Scan for the cell matching the given text and deliver its [X, Y] coordinate at center. 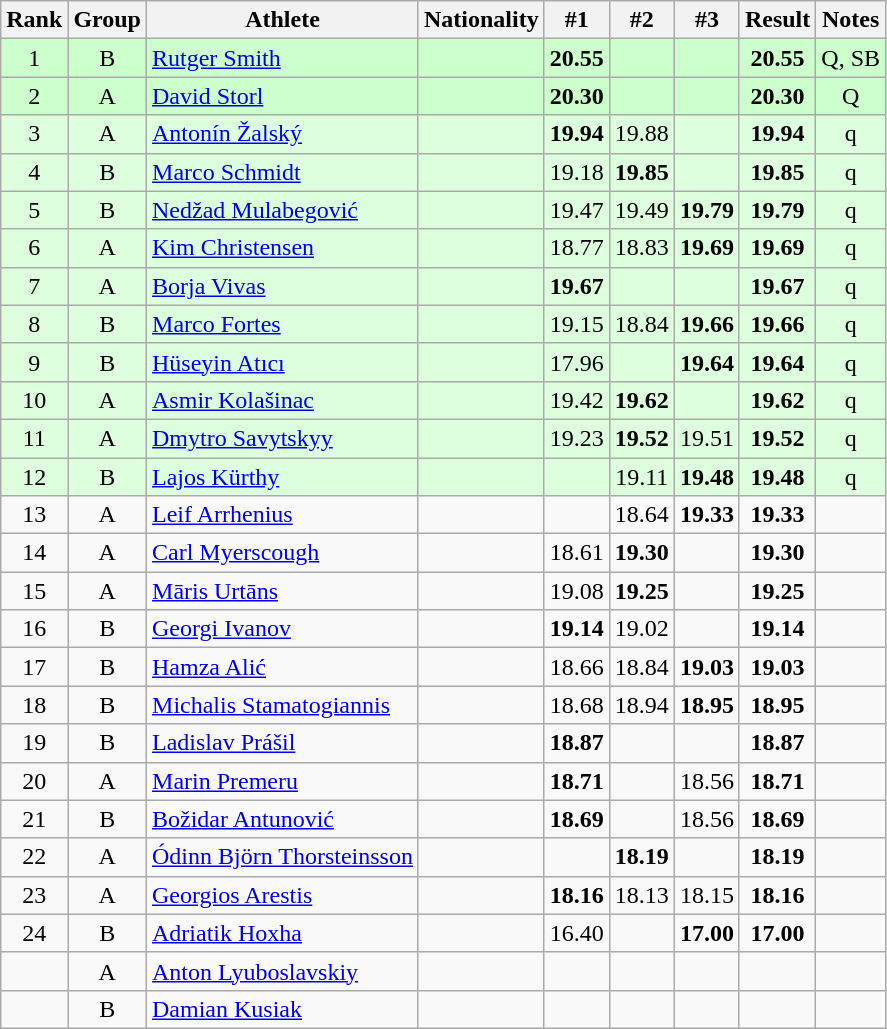
Hamza Alić [283, 667]
Rank [34, 20]
Dmytro Savytskyy [283, 438]
Māris Urtāns [283, 591]
17 [34, 667]
Borja Vivas [283, 286]
18.66 [576, 667]
Božidar Antunović [283, 819]
19.42 [576, 400]
19.49 [642, 210]
#2 [642, 20]
14 [34, 553]
19.02 [642, 629]
19.88 [642, 134]
Lajos Kürthy [283, 477]
15 [34, 591]
Athlete [283, 20]
18.77 [576, 248]
Antonín Žalský [283, 134]
10 [34, 400]
3 [34, 134]
Rutger Smith [283, 58]
Nedžad Mulabegović [283, 210]
19.08 [576, 591]
18.64 [642, 515]
Result [777, 20]
Anton Lyuboslavskiy [283, 971]
1 [34, 58]
18.94 [642, 705]
2 [34, 96]
Leif Arrhenius [283, 515]
11 [34, 438]
19.51 [706, 438]
16.40 [576, 933]
6 [34, 248]
19.18 [576, 172]
19.11 [642, 477]
Q, SB [851, 58]
21 [34, 819]
22 [34, 857]
#3 [706, 20]
18 [34, 705]
Marin Premeru [283, 781]
Marco Fortes [283, 324]
#1 [576, 20]
19.15 [576, 324]
Notes [851, 20]
18.61 [576, 553]
Q [851, 96]
Marco Schmidt [283, 172]
8 [34, 324]
Ódinn Björn Thorsteinsson [283, 857]
20 [34, 781]
19.47 [576, 210]
Carl Myerscough [283, 553]
18.83 [642, 248]
19.23 [576, 438]
18.68 [576, 705]
24 [34, 933]
Georgios Arestis [283, 895]
5 [34, 210]
17.96 [576, 362]
Michalis Stamatogiannis [283, 705]
Ladislav Prášil [283, 743]
Asmir Kolašinac [283, 400]
18.15 [706, 895]
Kim Christensen [283, 248]
16 [34, 629]
Nationality [481, 20]
Group [108, 20]
9 [34, 362]
12 [34, 477]
13 [34, 515]
Hüseyin Atıcı [283, 362]
Georgi Ivanov [283, 629]
19 [34, 743]
7 [34, 286]
4 [34, 172]
23 [34, 895]
David Storl [283, 96]
Damian Kusiak [283, 1009]
18.13 [642, 895]
Adriatik Hoxha [283, 933]
